Scan for the cell matching the given text and deliver its [X, Y] coordinate at center. 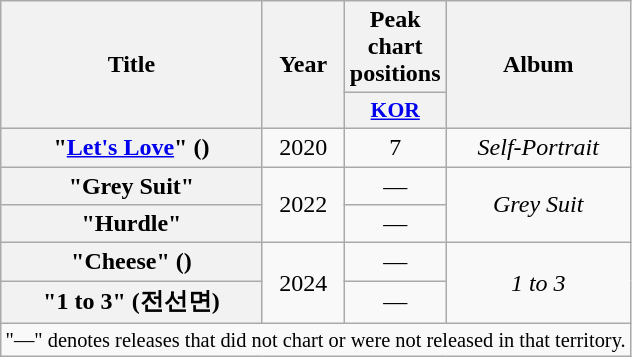
2024 [303, 284]
"Hurdle" [132, 224]
Self-Portrait [538, 147]
Peak chart positions [395, 47]
KOR [395, 111]
1 to 3 [538, 284]
2020 [303, 147]
Album [538, 65]
7 [395, 147]
"—" denotes releases that did not chart or were not released in that territory. [316, 340]
2022 [303, 204]
Year [303, 65]
"Grey Suit" [132, 185]
"Let's Love" () [132, 147]
Title [132, 65]
Grey Suit [538, 204]
"1 to 3" (전선면) [132, 302]
"Cheese" () [132, 262]
